Scan for the cell matching the given text and deliver its [X, Y] coordinate at center. 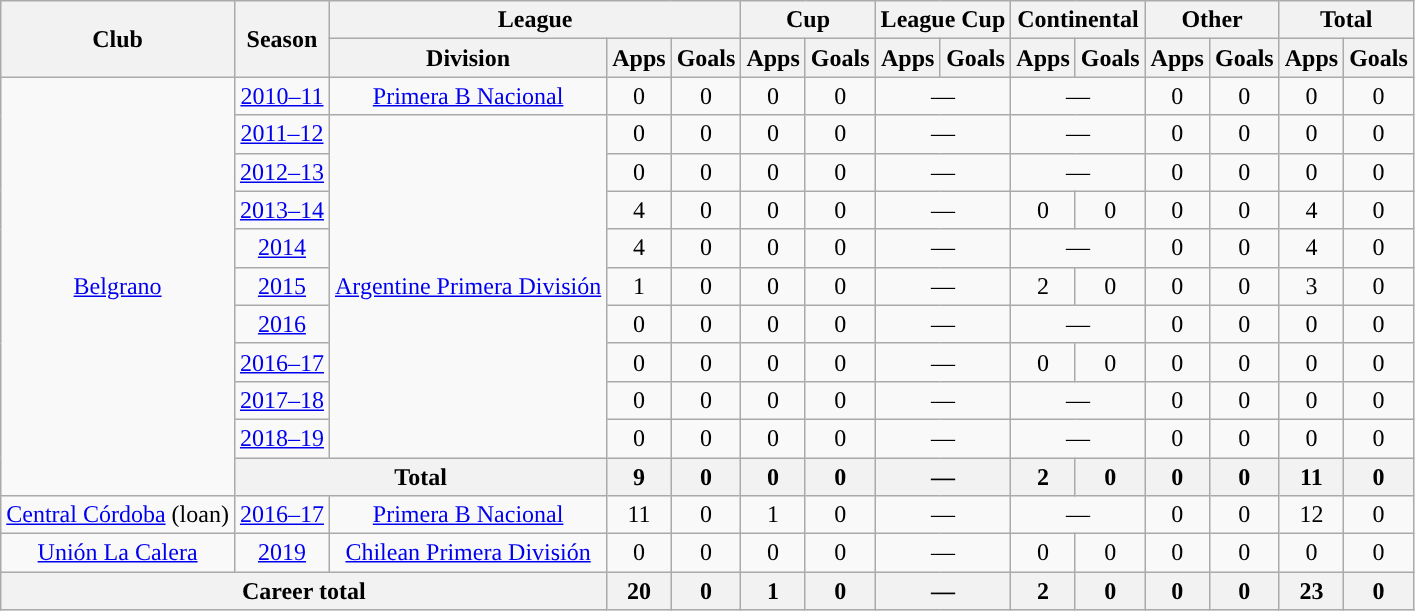
Continental [1078, 20]
Career total [304, 591]
Division [468, 58]
League [534, 20]
2010–11 [282, 96]
2015 [282, 286]
2019 [282, 553]
Belgrano [118, 286]
9 [639, 477]
2013–14 [282, 210]
Central Córdoba (loan) [118, 515]
Club [118, 39]
12 [1311, 515]
2014 [282, 248]
Other [1212, 20]
Chilean Primera División [468, 553]
League Cup [943, 20]
20 [639, 591]
3 [1311, 286]
Unión La Calera [118, 553]
2011–12 [282, 134]
2018–19 [282, 438]
Cup [808, 20]
Argentine Primera División [468, 286]
2016 [282, 324]
23 [1311, 591]
2012–13 [282, 172]
2017–18 [282, 400]
Season [282, 39]
